Scan for the cell matching the given text and deliver its (x, y) coordinate at center. 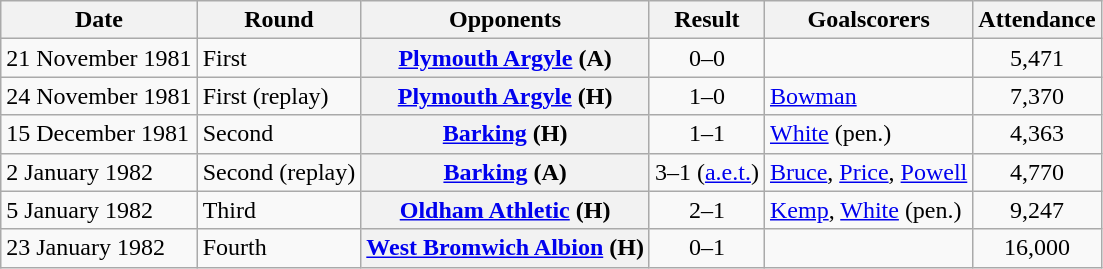
Oldham Athletic (H) (506, 210)
0–0 (706, 58)
Bruce, Price, Powell (868, 172)
1–0 (706, 96)
Barking (A) (506, 172)
0–1 (706, 248)
First (279, 58)
West Bromwich Albion (H) (506, 248)
2–1 (706, 210)
4,770 (1037, 172)
4,363 (1037, 134)
Kemp, White (pen.) (868, 210)
3–1 (a.e.t.) (706, 172)
Second (279, 134)
Fourth (279, 248)
Third (279, 210)
Date (99, 20)
5,471 (1037, 58)
15 December 1981 (99, 134)
Result (706, 20)
2 January 1982 (99, 172)
Opponents (506, 20)
16,000 (1037, 248)
White (pen.) (868, 134)
7,370 (1037, 96)
Round (279, 20)
Second (replay) (279, 172)
9,247 (1037, 210)
21 November 1981 (99, 58)
5 January 1982 (99, 210)
Goalscorers (868, 20)
23 January 1982 (99, 248)
1–1 (706, 134)
Barking (H) (506, 134)
Plymouth Argyle (A) (506, 58)
Attendance (1037, 20)
24 November 1981 (99, 96)
Bowman (868, 96)
Plymouth Argyle (H) (506, 96)
First (replay) (279, 96)
